Output the (x, y) coordinate of the center of the cell containing the given text.  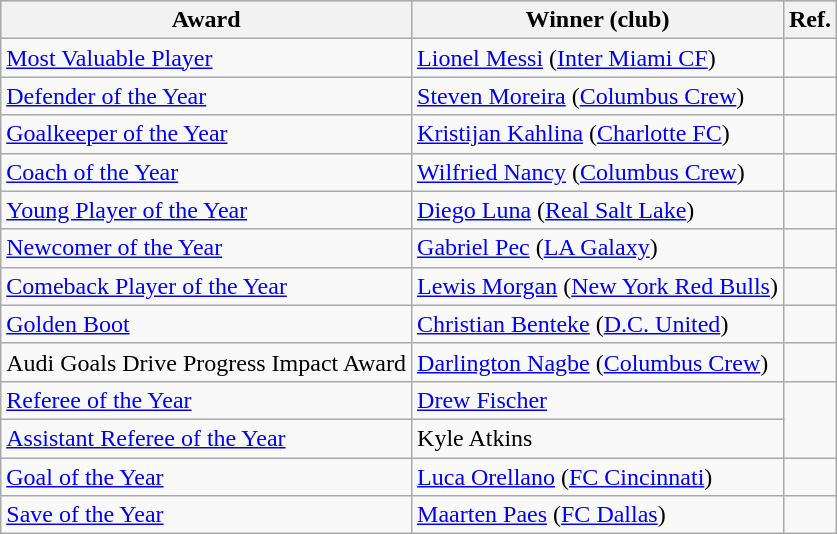
Lionel Messi (Inter Miami CF) (598, 58)
Audi Goals Drive Progress Impact Award (206, 362)
Kristijan Kahlina (Charlotte FC) (598, 134)
Luca Orellano (FC Cincinnati) (598, 477)
Golden Boot (206, 324)
Darlington Nagbe (Columbus Crew) (598, 362)
Steven Moreira (Columbus Crew) (598, 96)
Save of the Year (206, 515)
Comeback Player of the Year (206, 286)
Christian Benteke (D.C. United) (598, 324)
Lewis Morgan (New York Red Bulls) (598, 286)
Wilfried Nancy (Columbus Crew) (598, 172)
Kyle Atkins (598, 438)
Award (206, 20)
Maarten Paes (FC Dallas) (598, 515)
Assistant Referee of the Year (206, 438)
Young Player of the Year (206, 210)
Referee of the Year (206, 400)
Goal of the Year (206, 477)
Diego Luna (Real Salt Lake) (598, 210)
Newcomer of the Year (206, 248)
Gabriel Pec (LA Galaxy) (598, 248)
Drew Fischer (598, 400)
Goalkeeper of the Year (206, 134)
Ref. (810, 20)
Defender of the Year (206, 96)
Most Valuable Player (206, 58)
Coach of the Year (206, 172)
Winner (club) (598, 20)
